Return the [X, Y] coordinate for the center point of the cell that contains the specified text.  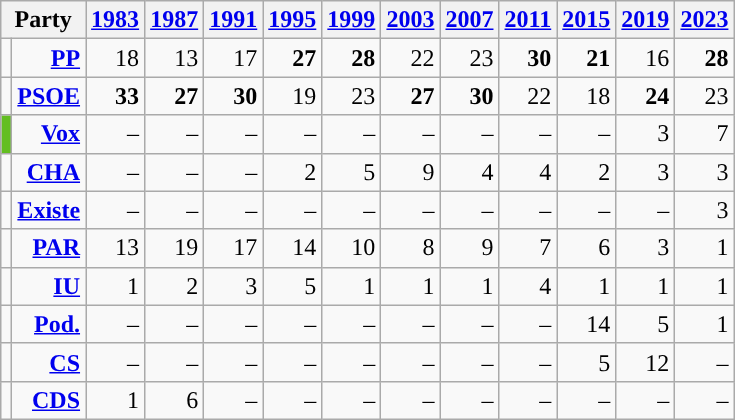
2011 [528, 20]
Vox [49, 134]
8 [410, 248]
PAR [49, 248]
1999 [352, 20]
2019 [646, 20]
Existe [49, 210]
CHA [49, 172]
CDS [49, 400]
1995 [292, 20]
Pod. [49, 324]
PP [49, 58]
10 [352, 248]
33 [116, 96]
2015 [586, 20]
Party [44, 20]
IU [49, 286]
2023 [704, 20]
16 [646, 58]
2007 [470, 20]
PSOE [49, 96]
1991 [234, 20]
2003 [410, 20]
24 [646, 96]
1983 [116, 20]
1987 [174, 20]
21 [586, 58]
CS [49, 362]
12 [646, 362]
